Output the [x, y] coordinate of the center of the cell containing the given text.  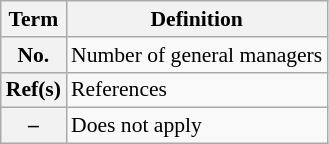
No. [34, 55]
Definition [196, 19]
Term [34, 19]
Number of general managers [196, 55]
References [196, 90]
Does not apply [196, 126]
– [34, 126]
Ref(s) [34, 90]
